Find where the given text appears and provide that cell's center as [x, y] coordinate. 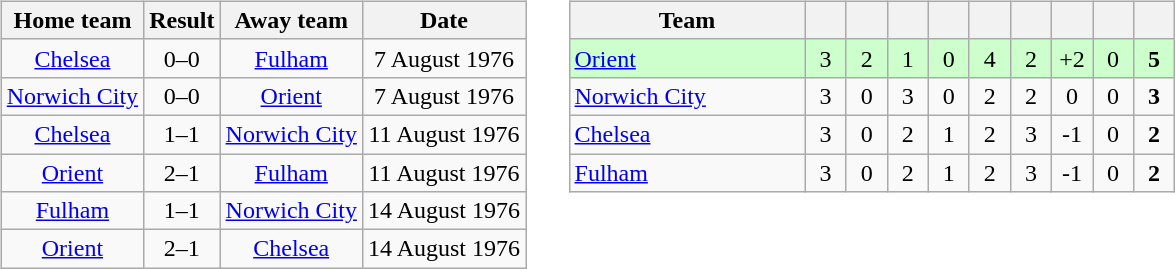
Team [687, 20]
Away team [291, 20]
Home team [72, 20]
Date [444, 20]
Result [182, 20]
5 [1154, 58]
4 [990, 58]
+2 [1072, 58]
